Return the [X, Y] coordinate for the center point of the cell that contains the specified text.  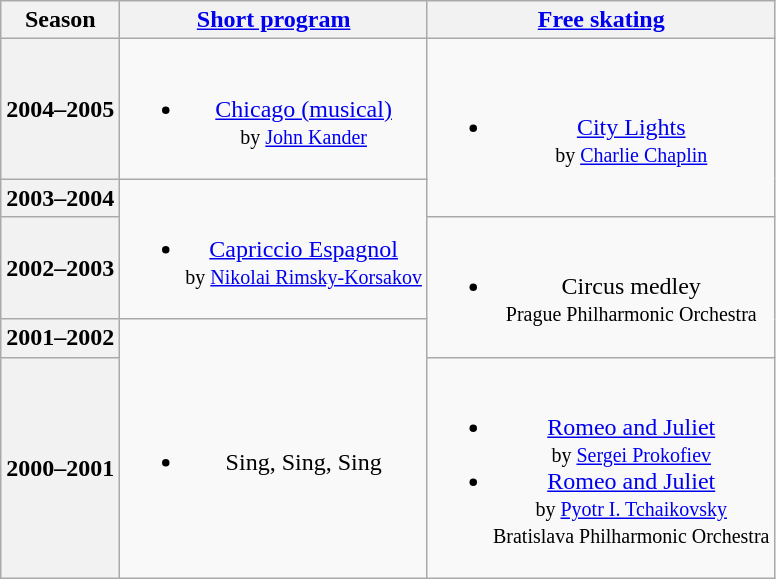
Circus medley Prague Philharmonic Orchestra [601, 287]
Chicago (musical) by John Kander [274, 109]
Capriccio Espagnol by Nikolai Rimsky-Korsakov [274, 249]
2003–2004 [60, 198]
Free skating [601, 20]
2004–2005 [60, 109]
2002–2003 [60, 268]
Season [60, 20]
Romeo and Juliet by Sergei Prokofiev Romeo and Juliet by Pyotr I. Tchaikovsky Bratislava Philharmonic Orchestra [601, 468]
2000–2001 [60, 468]
2001–2002 [60, 338]
City Lights by Charlie Chaplin [601, 128]
Short program [274, 20]
Sing, Sing, Sing [274, 448]
